Locate the cell with the specified text and output its [x, y] center coordinate. 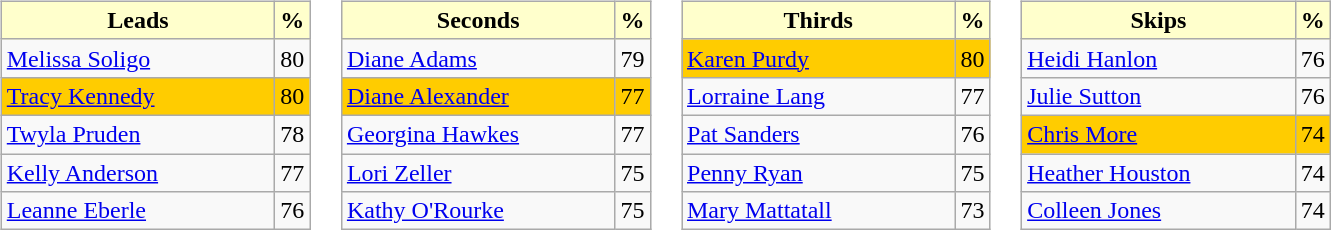
Penny Ryan [819, 173]
Kelly Anderson [138, 173]
Melissa Soligo [138, 58]
78 [292, 134]
Lorraine Lang [819, 96]
Diane Adams [478, 58]
Leads [138, 20]
Lori Zeller [478, 173]
Skips [1159, 20]
79 [632, 58]
Pat Sanders [819, 134]
Diane Alexander [478, 96]
Thirds [819, 20]
Mary Mattatall [819, 211]
Karen Purdy [819, 58]
Leanne Eberle [138, 211]
73 [972, 211]
Georgina Hawkes [478, 134]
Seconds [478, 20]
Heidi Hanlon [1159, 58]
Heather Houston [1159, 173]
Tracy Kennedy [138, 96]
Julie Sutton [1159, 96]
Chris More [1159, 134]
Colleen Jones [1159, 211]
Kathy O'Rourke [478, 211]
Twyla Pruden [138, 134]
